Locate the cell with the specified text and output its [x, y] center coordinate. 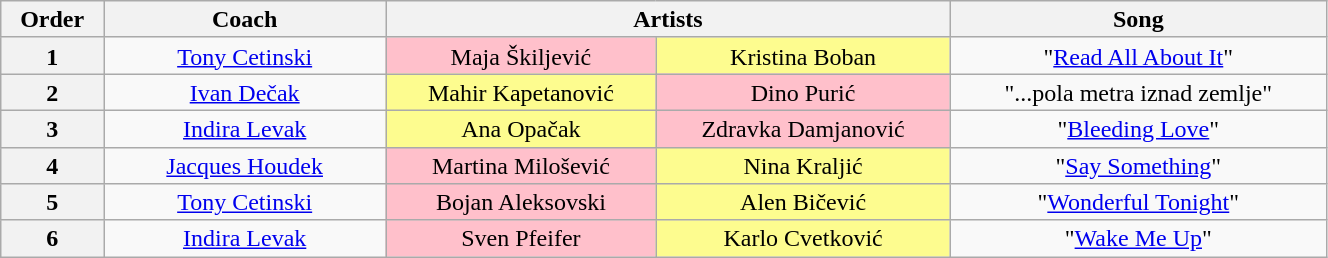
Song [1138, 20]
"Bleeding Love" [1138, 128]
Kristina Boban [803, 56]
1 [52, 56]
Ana Opačak [521, 128]
Sven Pfeifer [521, 238]
3 [52, 128]
Artists [668, 20]
Dino Purić [803, 92]
5 [52, 202]
"Say Something" [1138, 166]
Martina Milošević [521, 166]
"Wonderful Tonight" [1138, 202]
Mahir Kapetanović [521, 92]
Zdravka Damjanović [803, 128]
Alen Bičević [803, 202]
2 [52, 92]
Karlo Cvetković [803, 238]
"...pola metra iznad zemlje" [1138, 92]
"Read All About It" [1138, 56]
"Wake Me Up" [1138, 238]
Jacques Houdek [245, 166]
Nina Kraljić [803, 166]
Coach [245, 20]
6 [52, 238]
Order [52, 20]
4 [52, 166]
Bojan Aleksovski [521, 202]
Maja Škiljević [521, 56]
Ivan Dečak [245, 92]
